For the text-containing cell, return its midpoint in (x, y) coordinate format. 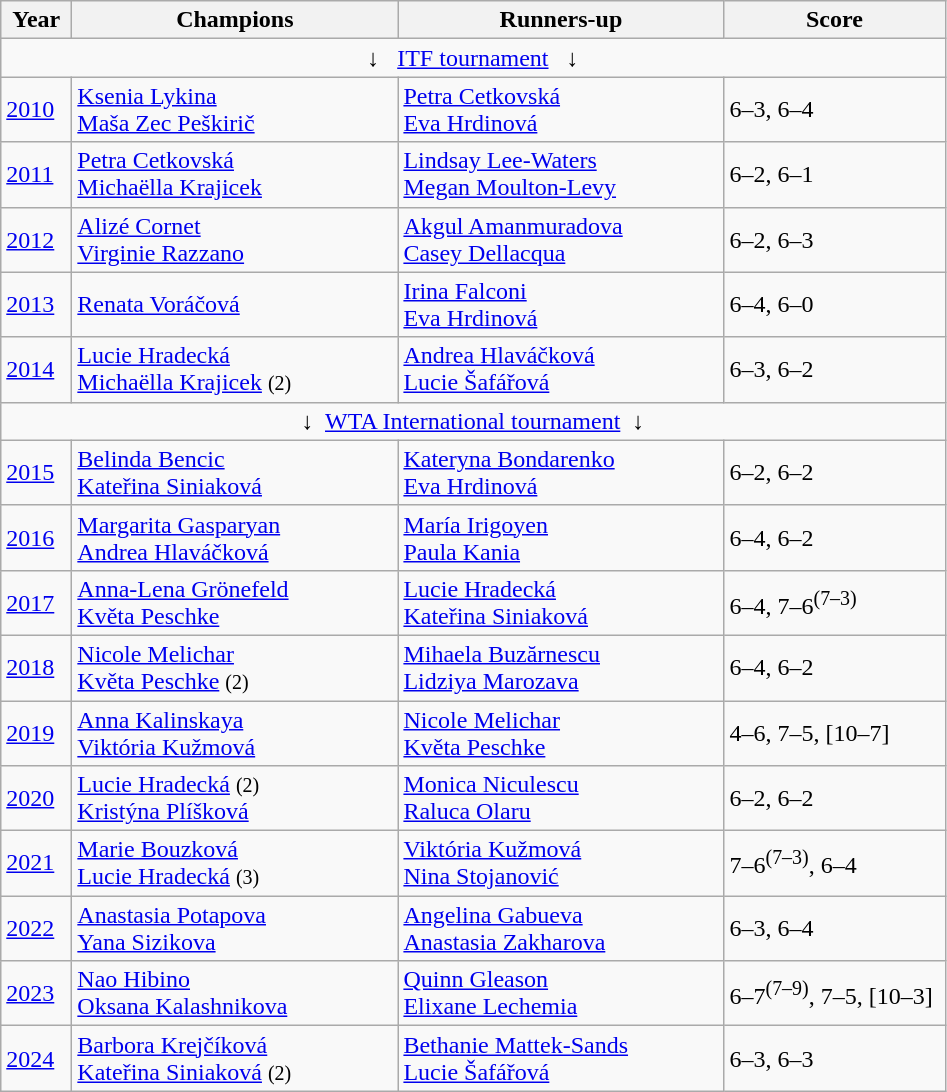
Barbora Krejčíková Kateřina Siniaková (2) (235, 1058)
Quinn Gleason Elixane Lechemia (561, 994)
Petra Cetkovská Eva Hrdinová (561, 110)
Year (36, 20)
2017 (36, 602)
2013 (36, 304)
Anna-Lena Grönefeld Květa Peschke (235, 602)
↓ WTA International tournament ↓ (473, 421)
Irina Falconi Eva Hrdinová (561, 304)
2010 (36, 110)
6–7(7–9), 7–5, [10–3] (834, 994)
6–3, 6–2 (834, 370)
Nao Hibino Oksana Kalashnikova (235, 994)
Akgul Amanmuradova Casey Dellacqua (561, 240)
Lucie Hradecká Kateřina Siniaková (561, 602)
Lindsay Lee-Waters Megan Moulton-Levy (561, 174)
2022 (36, 928)
Score (834, 20)
2021 (36, 864)
2016 (36, 538)
2018 (36, 668)
Nicole Melichar Květa Peschke (2) (235, 668)
2024 (36, 1058)
Viktória Kužmová Nina Stojanović (561, 864)
2015 (36, 472)
4–6, 7–5, [10–7] (834, 732)
Kateryna Bondarenko Eva Hrdinová (561, 472)
2012 (36, 240)
2019 (36, 732)
7–6(7–3), 6–4 (834, 864)
Lucie Hradecká Michaëlla Krajicek (2) (235, 370)
6–3, 6–3 (834, 1058)
María Irigoyen Paula Kania (561, 538)
Anna Kalinskaya Viktória Kužmová (235, 732)
Belinda Bencic Kateřina Siniaková (235, 472)
Marie Bouzková Lucie Hradecká (3) (235, 864)
Runners-up (561, 20)
Alizé Cornet Virginie Razzano (235, 240)
Mihaela Buzărnescu Lidziya Marozava (561, 668)
Petra Cetkovská Michaëlla Krajicek (235, 174)
Margarita Gasparyan Andrea Hlaváčková (235, 538)
2020 (36, 798)
Andrea Hlaváčková Lucie Šafářová (561, 370)
Nicole Melichar Květa Peschke (561, 732)
Lucie Hradecká (2) Kristýna Plíšková (235, 798)
Renata Voráčová (235, 304)
Angelina Gabueva Anastasia Zakharova (561, 928)
Ksenia Lykina Maša Zec Peškirič (235, 110)
6–2, 6–1 (834, 174)
Monica Niculescu Raluca Olaru (561, 798)
2014 (36, 370)
6–4, 6–0 (834, 304)
Champions (235, 20)
Bethanie Mattek-Sands Lucie Šafářová (561, 1058)
6–2, 6–3 (834, 240)
2011 (36, 174)
↓ ITF tournament ↓ (473, 58)
Anastasia Potapova Yana Sizikova (235, 928)
2023 (36, 994)
6–4, 7–6(7–3) (834, 602)
